Find where the given text appears and provide that cell's center as (X, Y) coordinate. 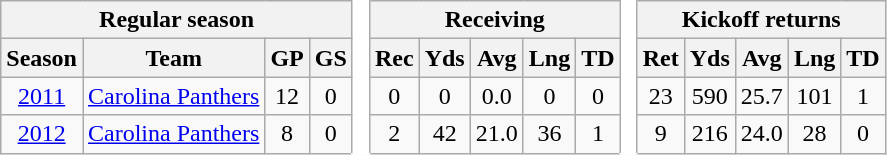
2 (394, 134)
42 (444, 134)
21.0 (496, 134)
Rec (394, 58)
GP (287, 58)
0.0 (496, 96)
Ret (660, 58)
GS (330, 58)
216 (710, 134)
24.0 (762, 134)
Regular season (177, 20)
28 (814, 134)
25.7 (762, 96)
Kickoff returns (761, 20)
36 (549, 134)
2011 (42, 96)
8 (287, 134)
Receiving (494, 20)
Season (42, 58)
590 (710, 96)
2012 (42, 134)
Team (173, 58)
23 (660, 96)
12 (287, 96)
9 (660, 134)
101 (814, 96)
